Scan for the cell matching the given text and deliver its [X, Y] coordinate at center. 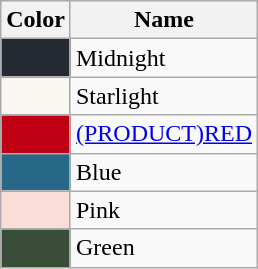
Pink [164, 210]
(PRODUCT)RED [164, 134]
Name [164, 20]
Starlight [164, 96]
Color [36, 20]
Midnight [164, 58]
Blue [164, 172]
Green [164, 248]
